Determine the [X, Y] coordinate at the center of the cell enclosing the given text.  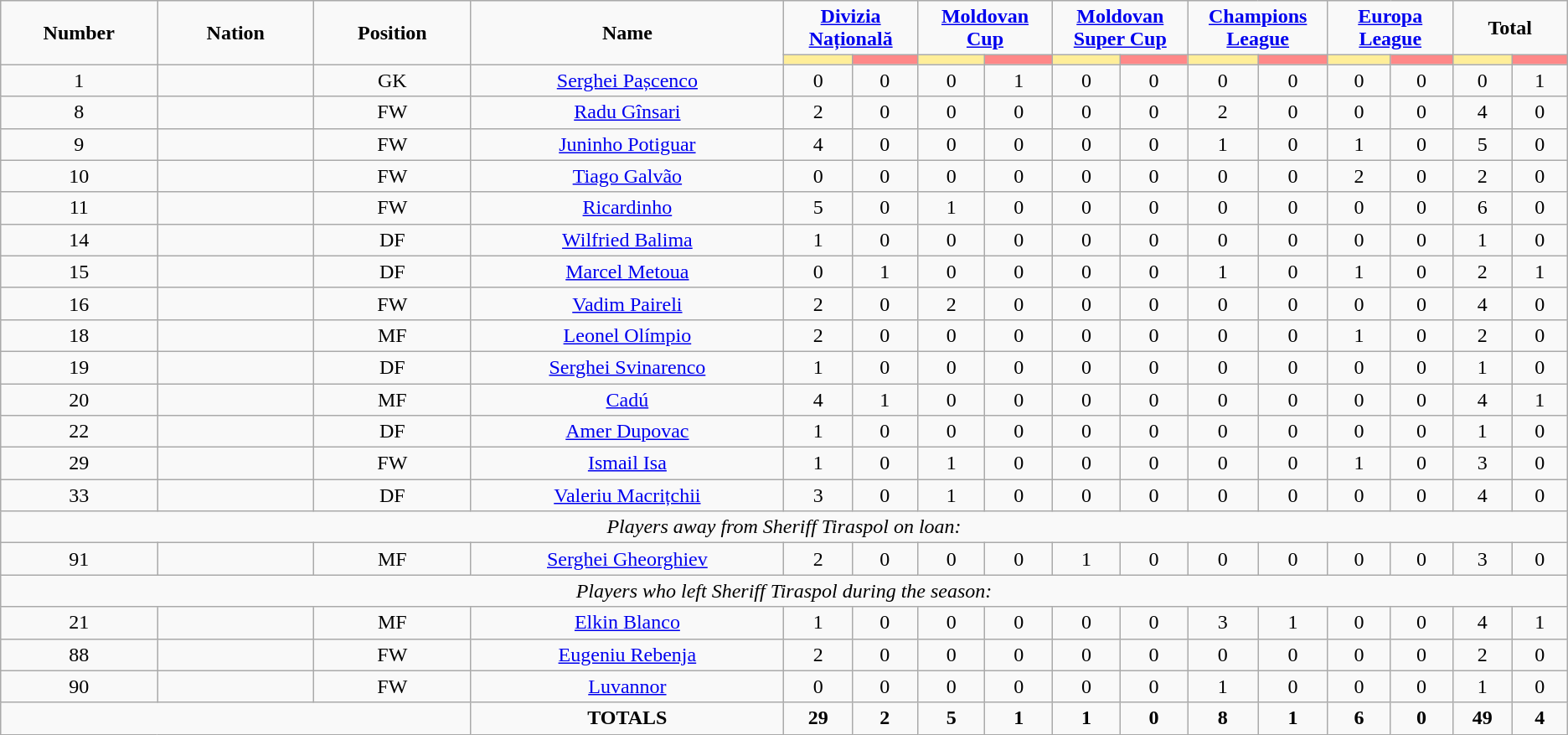
16 [79, 303]
Valeriu Macrițchii [627, 495]
Name [627, 33]
Wilfried Balima [627, 240]
Position [392, 33]
Amer Dupovac [627, 432]
Total [1509, 28]
Cadú [627, 400]
Ricardinho [627, 208]
TOTALS [627, 718]
Nation [236, 33]
49 [1483, 718]
Radu Gînsari [627, 112]
Moldovan Super Cup [1121, 28]
18 [79, 335]
Moldovan Cup [985, 28]
9 [79, 144]
Juninho Potiguar [627, 144]
Marcel Metoua [627, 272]
21 [79, 623]
88 [79, 655]
Serghei Pașcenco [627, 80]
Vadim Paireli [627, 303]
15 [79, 272]
Luvannor [627, 686]
Eugeniu Rebenja [627, 655]
Leonel Olímpio [627, 335]
14 [79, 240]
Elkin Blanco [627, 623]
Number [79, 33]
Europa League [1390, 28]
22 [79, 432]
Divizia Națională [851, 28]
Players away from Sheriff Tiraspol on loan: [784, 527]
Ismail Isa [627, 463]
91 [79, 559]
Serghei Svinarenco [627, 367]
Tiago Galvão [627, 176]
20 [79, 400]
19 [79, 367]
33 [79, 495]
GK [392, 80]
10 [79, 176]
11 [79, 208]
Serghei Gheorghiev [627, 559]
90 [79, 686]
Players who left Sheriff Tiraspol during the season: [784, 591]
Champions League [1258, 28]
